Scan for the cell matching the given text and deliver its (X, Y) coordinate at center. 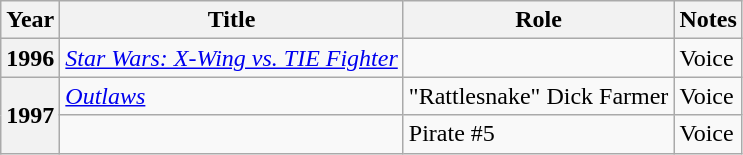
Year (30, 20)
Title (232, 20)
Pirate #5 (538, 134)
Outlaws (232, 96)
Star Wars: X-Wing vs. TIE Fighter (232, 58)
"Rattlesnake" Dick Farmer (538, 96)
1996 (30, 58)
1997 (30, 115)
Role (538, 20)
Notes (708, 20)
